Scan for the cell matching the given text and deliver its [x, y] coordinate at center. 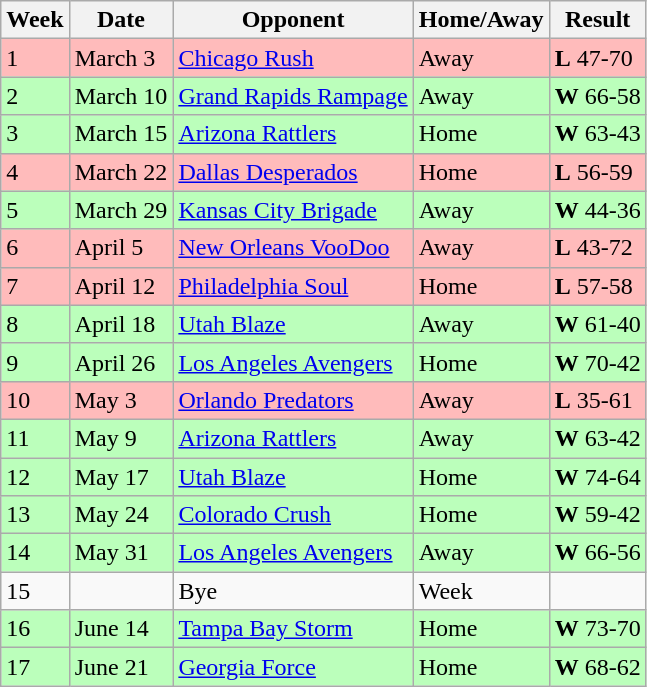
March 10 [121, 96]
L 43-72 [598, 248]
W 61-40 [598, 324]
1 [35, 58]
15 [35, 591]
L 56-59 [598, 172]
March 3 [121, 58]
Georgia Force [293, 667]
W 66-58 [598, 96]
6 [35, 248]
May 31 [121, 553]
10 [35, 400]
Opponent [293, 20]
May 17 [121, 477]
9 [35, 362]
Orlando Predators [293, 400]
Date [121, 20]
April 18 [121, 324]
Philadelphia Soul [293, 286]
7 [35, 286]
L 57-58 [598, 286]
Result [598, 20]
11 [35, 438]
Dallas Desperados [293, 172]
3 [35, 134]
2 [35, 96]
14 [35, 553]
16 [35, 629]
June 14 [121, 629]
L 35-61 [598, 400]
W 73-70 [598, 629]
W 44-36 [598, 210]
8 [35, 324]
W 59-42 [598, 515]
Grand Rapids Rampage [293, 96]
Colorado Crush [293, 515]
Bye [293, 591]
W 63-43 [598, 134]
June 21 [121, 667]
Tampa Bay Storm [293, 629]
4 [35, 172]
New Orleans VooDoo [293, 248]
W 66-56 [598, 553]
Chicago Rush [293, 58]
W 68-62 [598, 667]
May 24 [121, 515]
April 5 [121, 248]
March 29 [121, 210]
April 26 [121, 362]
W 74-64 [598, 477]
April 12 [121, 286]
17 [35, 667]
L 47-70 [598, 58]
5 [35, 210]
Kansas City Brigade [293, 210]
13 [35, 515]
Home/Away [481, 20]
12 [35, 477]
May 9 [121, 438]
March 15 [121, 134]
May 3 [121, 400]
W 63-42 [598, 438]
W 70-42 [598, 362]
March 22 [121, 172]
